Provide the (x, y) coordinate of the cell's center where the given text is located.  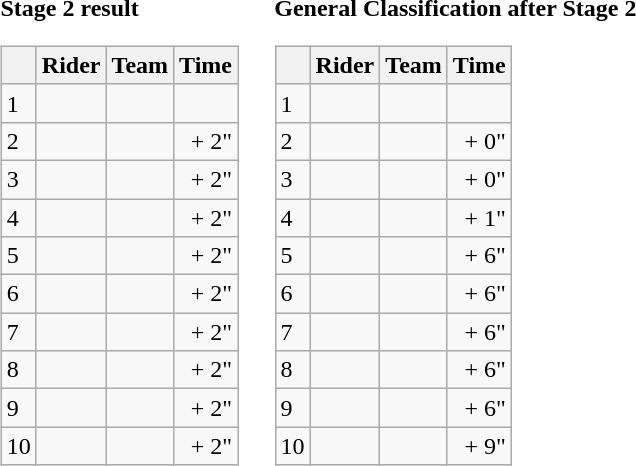
+ 1" (479, 217)
+ 9" (479, 446)
